Pinpoint the cell where the given text exists, returning its (X, Y) midpoint coordinate. 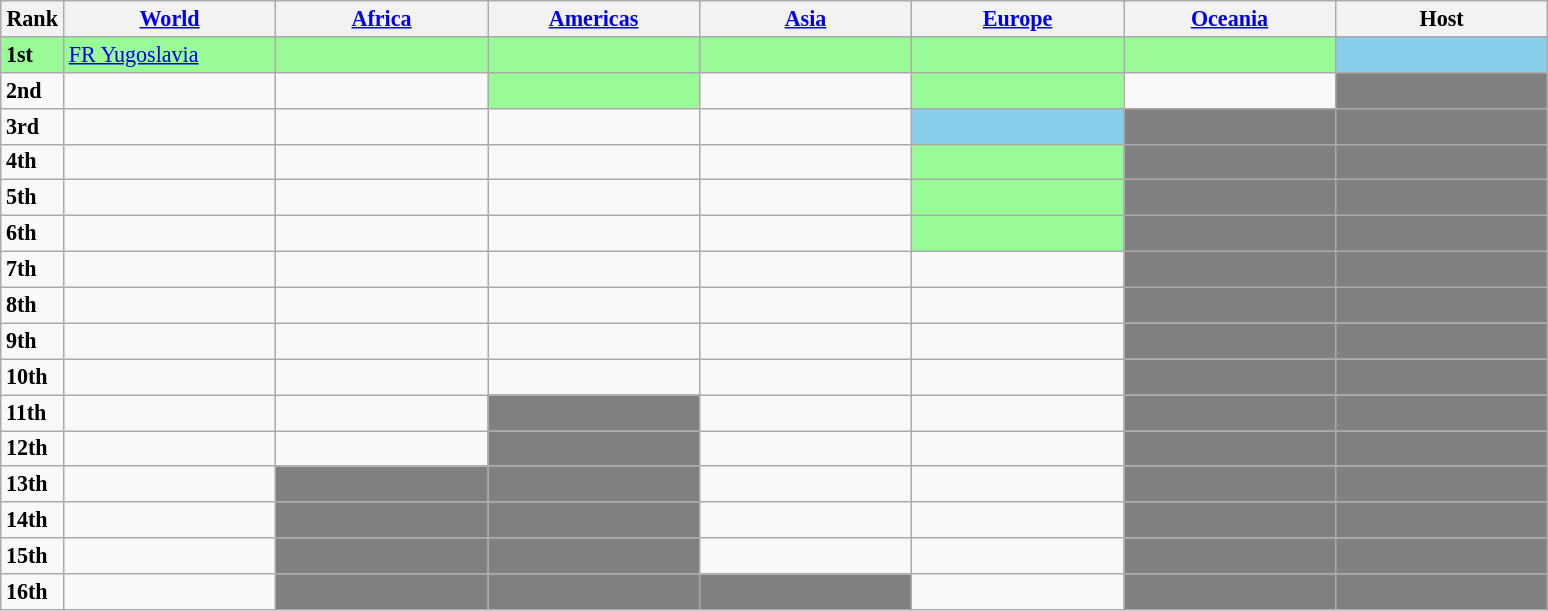
Asia (806, 18)
Africa (382, 18)
9th (32, 341)
Europe (1018, 18)
16th (32, 591)
6th (32, 233)
5th (32, 198)
15th (32, 556)
1st (32, 54)
4th (32, 162)
2nd (32, 90)
Host (1442, 18)
FR Yugoslavia (170, 54)
Oceania (1230, 18)
3rd (32, 126)
13th (32, 484)
11th (32, 412)
12th (32, 448)
7th (32, 269)
Americas (594, 18)
14th (32, 520)
10th (32, 377)
8th (32, 305)
Rank (32, 18)
World (170, 18)
